Output the [X, Y] coordinate of the center of the cell containing the given text.  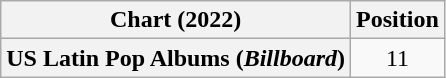
11 [398, 58]
US Latin Pop Albums (Billboard) [176, 58]
Position [398, 20]
Chart (2022) [176, 20]
